Output the [X, Y] coordinate of the center of the cell containing the given text.  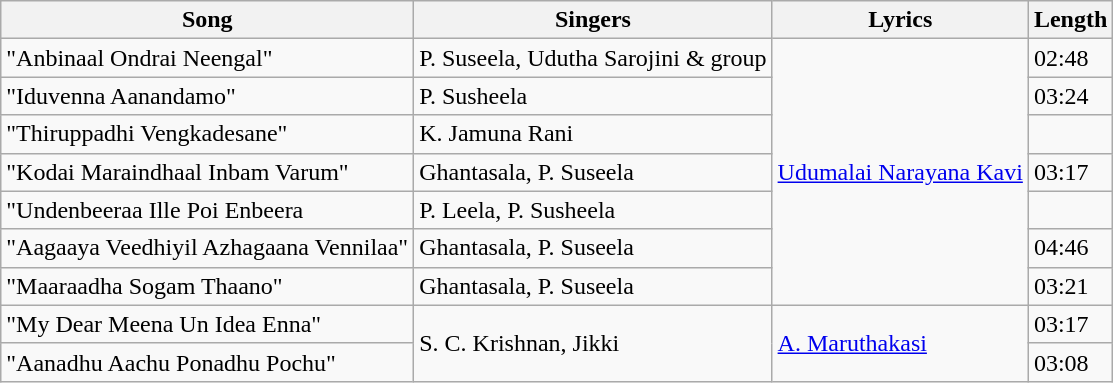
S. C. Krishnan, Jikki [593, 343]
"Aanadhu Aachu Ponadhu Pochu" [208, 362]
P. Leela, P. Susheela [593, 210]
"Kodai Maraindhaal Inbam Varum" [208, 172]
"Iduvenna Aanandamo" [208, 96]
03:24 [1070, 96]
K. Jamuna Rani [593, 134]
Singers [593, 20]
Song [208, 20]
"Undenbeeraa Ille Poi Enbeera [208, 210]
P. Susheela [593, 96]
Length [1070, 20]
03:21 [1070, 286]
Lyrics [900, 20]
"Thiruppadhi Vengkadesane" [208, 134]
02:48 [1070, 58]
"Anbinaal Ondrai Neengal" [208, 58]
A. Maruthakasi [900, 343]
03:08 [1070, 362]
"Maaraadha Sogam Thaano" [208, 286]
Udumalai Narayana Kavi [900, 172]
"My Dear Meena Un Idea Enna" [208, 324]
P. Suseela, Udutha Sarojini & group [593, 58]
04:46 [1070, 248]
"Aagaaya Veedhiyil Azhagaana Vennilaa" [208, 248]
